From the cell containing the given text, extract its center point as (X, Y) coordinate. 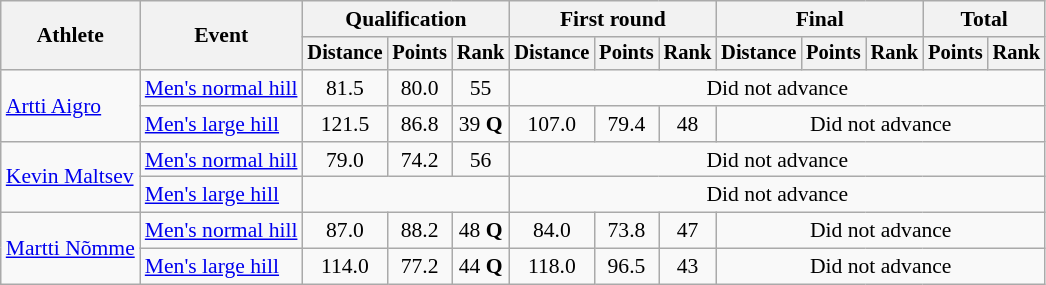
86.8 (419, 124)
107.0 (552, 124)
Total (984, 19)
Martti Nõmme (70, 248)
73.8 (626, 231)
Final (820, 19)
77.2 (419, 267)
96.5 (626, 267)
81.5 (344, 88)
88.2 (419, 231)
121.5 (344, 124)
48 Q (481, 231)
43 (688, 267)
48 (688, 124)
Kevin Maltsev (70, 178)
114.0 (344, 267)
80.0 (419, 88)
First round (612, 19)
55 (481, 88)
Qualification (406, 19)
84.0 (552, 231)
118.0 (552, 267)
79.4 (626, 124)
39 Q (481, 124)
87.0 (344, 231)
Event (222, 36)
Artti Aigro (70, 106)
47 (688, 231)
Athlete (70, 36)
79.0 (344, 160)
56 (481, 160)
44 Q (481, 267)
74.2 (419, 160)
